Capture the cell that displays the provided text and extract its [X, Y] central coordinate. 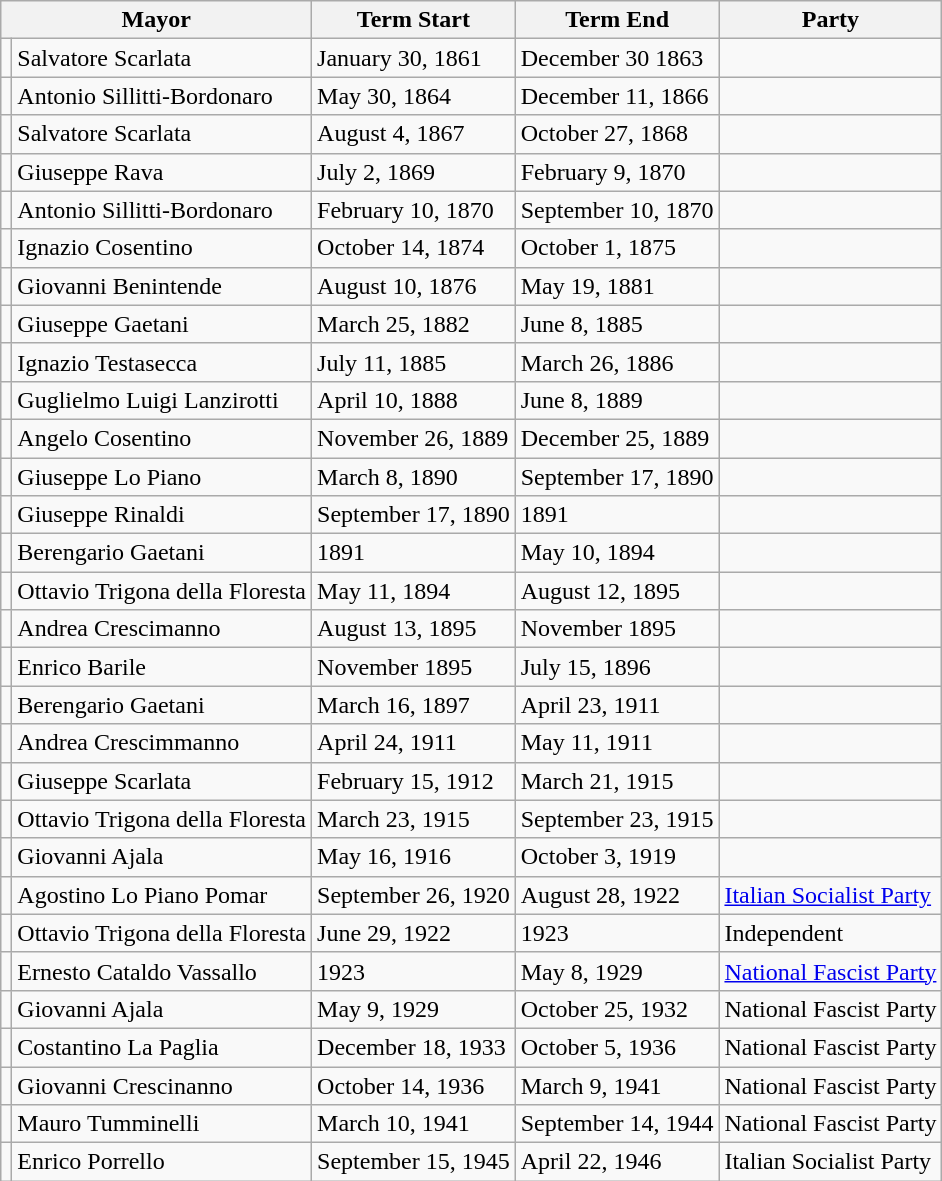
October 5, 1936 [617, 1047]
May 10, 1894 [617, 553]
May 16, 1916 [414, 857]
December 18, 1933 [414, 1047]
Mayor [156, 20]
August 12, 1895 [617, 591]
Giovanni Crescinanno [162, 1085]
Term Start [414, 20]
September 14, 1944 [617, 1124]
June 29, 1922 [414, 933]
September 26, 1920 [414, 895]
May 30, 1864 [414, 96]
April 23, 1911 [617, 705]
April 22, 1946 [617, 1162]
Agostino Lo Piano Pomar [162, 895]
Ernesto Cataldo Vassallo [162, 971]
June 8, 1889 [617, 400]
Angelo Cosentino [162, 438]
July 2, 1869 [414, 172]
November 26, 1889 [414, 438]
Giuseppe Lo Piano [162, 477]
August 13, 1895 [414, 629]
March 21, 1915 [617, 781]
August 10, 1876 [414, 286]
February 15, 1912 [414, 781]
Enrico Porrello [162, 1162]
October 3, 1919 [617, 857]
October 1, 1875 [617, 248]
February 10, 1870 [414, 210]
October 14, 1936 [414, 1085]
March 9, 1941 [617, 1085]
April 10, 1888 [414, 400]
March 10, 1941 [414, 1124]
Party [830, 20]
September 23, 1915 [617, 819]
December 11, 1866 [617, 96]
March 8, 1890 [414, 477]
Andrea Crescimmanno [162, 743]
December 25, 1889 [617, 438]
January 30, 1861 [414, 58]
May 11, 1894 [414, 591]
February 9, 1870 [617, 172]
Mauro Tumminelli [162, 1124]
Giuseppe Gaetani [162, 324]
Andrea Crescimanno [162, 629]
December 30 1863 [617, 58]
Independent [830, 933]
Giuseppe Rava [162, 172]
October 14, 1874 [414, 248]
September 10, 1870 [617, 210]
May 11, 1911 [617, 743]
Enrico Barile [162, 667]
March 26, 1886 [617, 362]
Guglielmo Luigi Lanzirotti [162, 400]
May 19, 1881 [617, 286]
March 16, 1897 [414, 705]
August 4, 1867 [414, 134]
Giuseppe Rinaldi [162, 515]
April 24, 1911 [414, 743]
Costantino La Paglia [162, 1047]
August 28, 1922 [617, 895]
September 15, 1945 [414, 1162]
Ignazio Testasecca [162, 362]
October 25, 1932 [617, 1009]
Giovanni Benintende [162, 286]
May 9, 1929 [414, 1009]
Ignazio Cosentino [162, 248]
March 23, 1915 [414, 819]
March 25, 1882 [414, 324]
Term End [617, 20]
May 8, 1929 [617, 971]
Giuseppe Scarlata [162, 781]
October 27, 1868 [617, 134]
July 15, 1896 [617, 667]
July 11, 1885 [414, 362]
June 8, 1885 [617, 324]
